For the text-containing cell, return its midpoint in [X, Y] coordinate format. 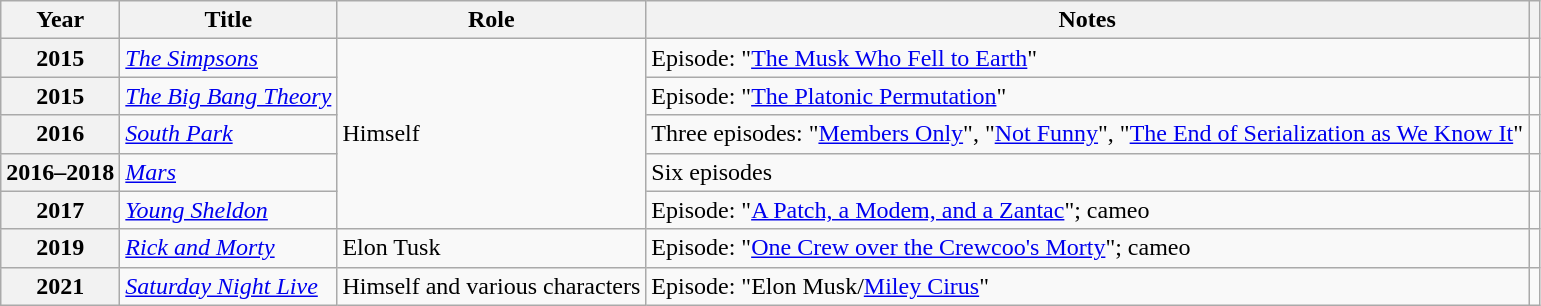
Notes [1088, 20]
Rick and Morty [228, 248]
Three episodes: "Members Only", "Not Funny", "The End of Serialization as We Know It" [1088, 134]
Title [228, 20]
The Simpsons [228, 58]
Episode: "Elon Musk/Miley Cirus" [1088, 286]
2021 [60, 286]
2019 [60, 248]
2016 [60, 134]
Year [60, 20]
Episode: "The Platonic Permutation" [1088, 96]
2016–2018 [60, 172]
Episode: "A Patch, a Modem, and a Zantac"; cameo [1088, 210]
2017 [60, 210]
South Park [228, 134]
Elon Tusk [492, 248]
Mars [228, 172]
Episode: "The Musk Who Fell to Earth" [1088, 58]
Role [492, 20]
Himself [492, 134]
Himself and various characters [492, 286]
The Big Bang Theory [228, 96]
Young Sheldon [228, 210]
Six episodes [1088, 172]
Saturday Night Live [228, 286]
Episode: "One Crew over the Crewcoo's Morty"; cameo [1088, 248]
